Search for the cell housing the specified text and yield its [X, Y] center coordinate. 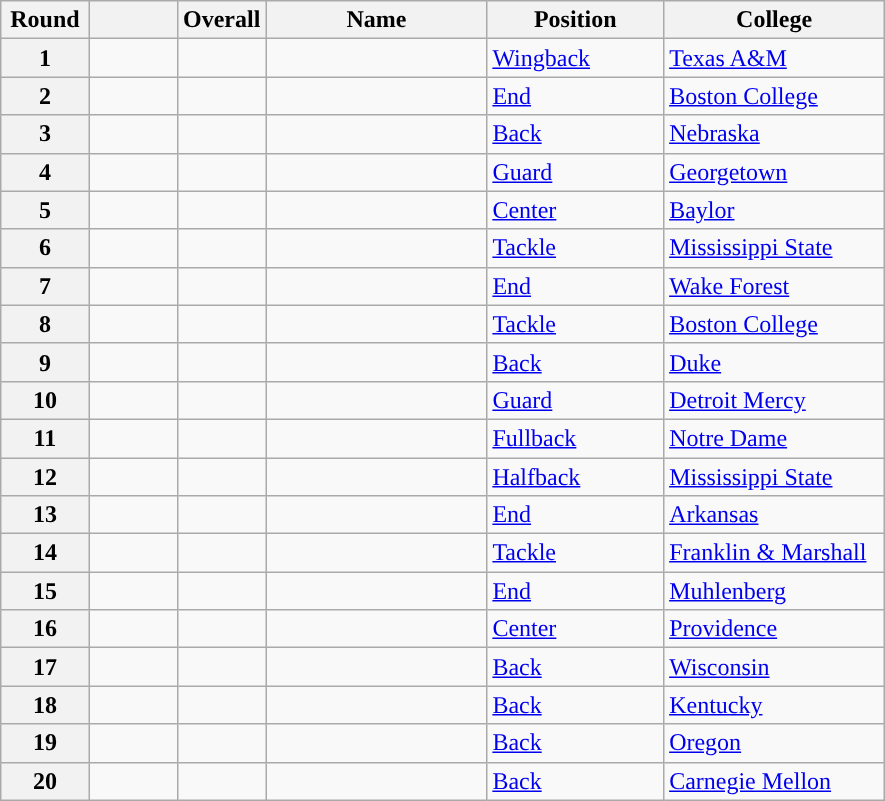
Wingback [576, 58]
18 [45, 705]
Texas A&M [774, 58]
17 [45, 667]
7 [45, 286]
Overall [222, 20]
Round [45, 20]
15 [45, 591]
Halfback [576, 477]
Providence [774, 629]
10 [45, 400]
1 [45, 58]
Detroit Mercy [774, 400]
Nebraska [774, 134]
Name [376, 20]
2 [45, 96]
11 [45, 438]
19 [45, 743]
6 [45, 248]
Arkansas [774, 515]
Wisconsin [774, 667]
16 [45, 629]
Georgetown [774, 172]
Muhlenberg [774, 591]
14 [45, 553]
9 [45, 362]
3 [45, 134]
Baylor [774, 210]
8 [45, 324]
Duke [774, 362]
College [774, 20]
5 [45, 210]
Carnegie Mellon [774, 781]
Position [576, 20]
12 [45, 477]
Notre Dame [774, 438]
4 [45, 172]
Kentucky [774, 705]
20 [45, 781]
Wake Forest [774, 286]
Fullback [576, 438]
Oregon [774, 743]
Franklin & Marshall [774, 553]
13 [45, 515]
